Return [x, y] of the center of cell containing provided text 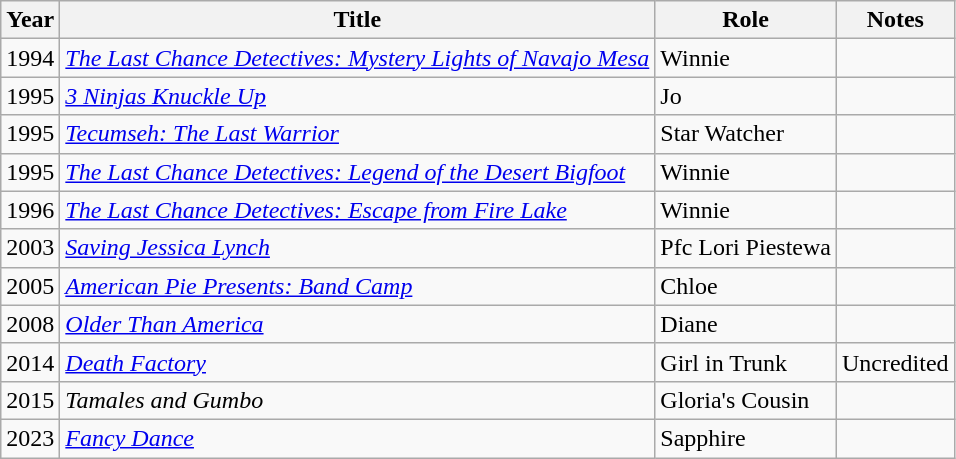
Title [358, 20]
3 Ninjas Knuckle Up [358, 96]
Role [746, 20]
Girl in Trunk [746, 362]
The Last Chance Detectives: Mystery Lights of Navajo Mesa [358, 58]
2023 [30, 438]
Gloria's Cousin [746, 400]
2014 [30, 362]
Death Factory [358, 362]
Tecumseh: The Last Warrior [358, 134]
Tamales and Gumbo [358, 400]
Jo [746, 96]
2003 [30, 248]
Chloe [746, 286]
Diane [746, 324]
American Pie Presents: Band Camp [358, 286]
Year [30, 20]
1994 [30, 58]
2008 [30, 324]
Saving Jessica Lynch [358, 248]
Sapphire [746, 438]
Star Watcher [746, 134]
Uncredited [895, 362]
2015 [30, 400]
The Last Chance Detectives: Escape from Fire Lake [358, 210]
Older Than America [358, 324]
Pfc Lori Piestewa [746, 248]
The Last Chance Detectives: Legend of the Desert Bigfoot [358, 172]
2005 [30, 286]
Fancy Dance [358, 438]
Notes [895, 20]
1996 [30, 210]
